Detect which cell encompasses the target text, then output its [x, y] center coordinate. 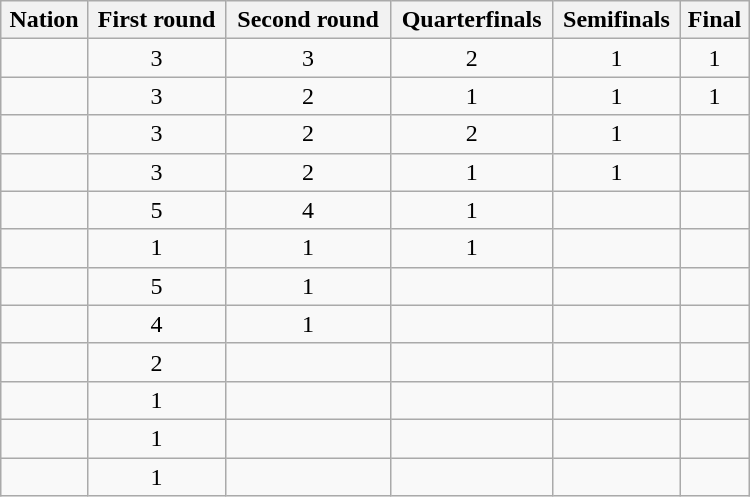
Final [714, 20]
Second round [308, 20]
Semifinals [616, 20]
First round [156, 20]
Quarterfinals [472, 20]
Nation [44, 20]
